Output the (x, y) coordinate of the center of the cell containing the given text.  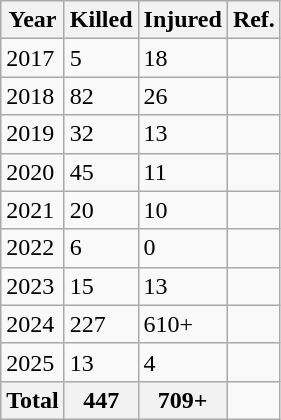
Total (33, 400)
Killed (101, 20)
18 (182, 58)
26 (182, 96)
10 (182, 210)
6 (101, 248)
2020 (33, 172)
5 (101, 58)
15 (101, 286)
2021 (33, 210)
82 (101, 96)
447 (101, 400)
11 (182, 172)
2023 (33, 286)
Year (33, 20)
2019 (33, 134)
45 (101, 172)
Ref. (254, 20)
20 (101, 210)
2022 (33, 248)
2017 (33, 58)
227 (101, 324)
2018 (33, 96)
2025 (33, 362)
4 (182, 362)
709+ (182, 400)
2024 (33, 324)
32 (101, 134)
0 (182, 248)
Injured (182, 20)
610+ (182, 324)
